Output the [x, y] coordinate of the center of the cell containing the given text.  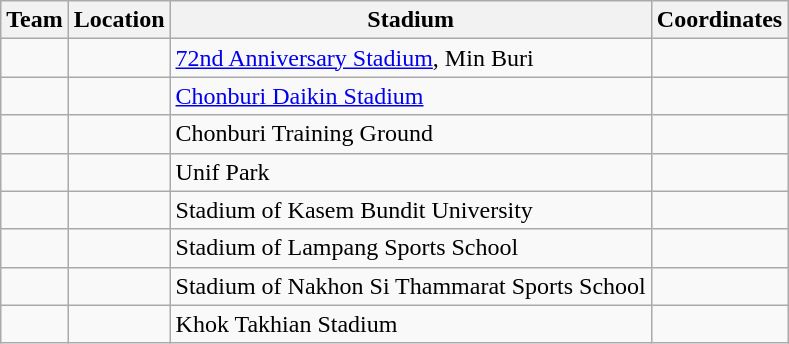
Khok Takhian Stadium [410, 324]
Team [35, 20]
Chonburi Training Ground [410, 134]
Unif Park [410, 172]
Stadium of Lampang Sports School [410, 248]
Chonburi Daikin Stadium [410, 96]
Stadium of Kasem Bundit University [410, 210]
Stadium of Nakhon Si Thammarat Sports School [410, 286]
Coordinates [719, 20]
72nd Anniversary Stadium, Min Buri [410, 58]
Stadium [410, 20]
Location [119, 20]
